Pinpoint the cell where the given text exists, returning its (x, y) midpoint coordinate. 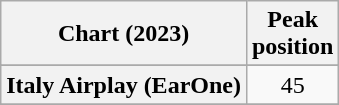
Chart (2023) (124, 34)
Peakposition (292, 34)
45 (292, 85)
Italy Airplay (EarOne) (124, 85)
